Provide the (x, y) coordinate of the cell's center where the given text is located.  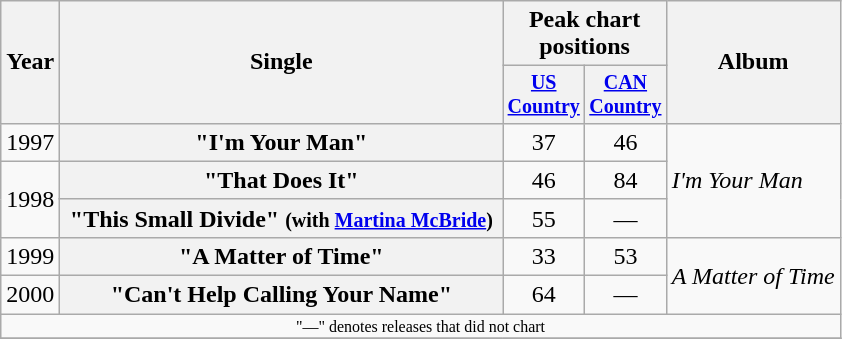
"This Small Divide" (with Martina McBride) (282, 218)
84 (626, 180)
Peak chartpositions (584, 34)
64 (544, 295)
Single (282, 62)
Year (30, 62)
55 (544, 218)
A Matter of Time (753, 275)
I'm Your Man (753, 180)
Album (753, 62)
37 (544, 142)
US Country (544, 94)
53 (626, 256)
"That Does It" (282, 180)
"Can't Help Calling Your Name" (282, 295)
"A Matter of Time" (282, 256)
1997 (30, 142)
"—" denotes releases that did not chart (420, 326)
"I'm Your Man" (282, 142)
1999 (30, 256)
33 (544, 256)
2000 (30, 295)
CAN Country (626, 94)
1998 (30, 199)
